For the text-containing cell, return its midpoint in (x, y) coordinate format. 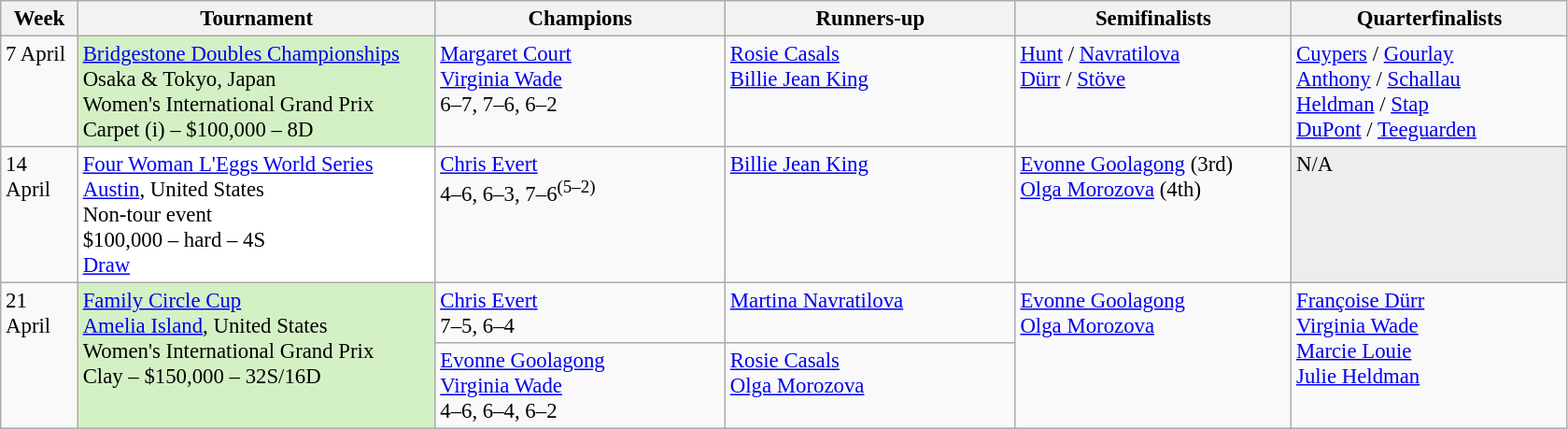
Hunt / Navratilova Dürr / Stöve (1153, 92)
Tournament (256, 19)
Champions (581, 19)
7 April (39, 92)
21 April (39, 356)
Chris Evert7–5, 6–4 (581, 314)
Family Circle Cup Amelia Island, United StatesWomen's International Grand PrixClay – $150,000 – 32S/16D (256, 356)
Cuypers / Gourlay Anthony / Schallau Heldman / Stap DuPont / Teeguarden (1430, 92)
Margaret Court Virginia Wade6–7, 7–6, 6–2 (581, 92)
Semifinalists (1153, 19)
Rosie Casals Billie Jean King (870, 92)
Chris Evert4–6, 6–3, 7–6(5–2) (581, 215)
N/A (1430, 215)
Evonne Goolagong (3rd) Olga Morozova (4th) (1153, 215)
Françoise Dürr Virginia Wade Marcie Louie Julie Heldman (1430, 356)
Runners-up (870, 19)
Rosie Casals Olga Morozova (870, 386)
Week (39, 19)
Quarterfinalists (1430, 19)
Martina Navratilova (870, 314)
Evonne Goolagong Virginia Wade4–6, 6–4, 6–2 (581, 386)
Evonne Goolagong Olga Morozova (1153, 356)
Four Woman L'Eggs World Series Austin, United StatesNon-tour event$100,000 – hard – 4SDraw (256, 215)
14 April (39, 215)
Billie Jean King (870, 215)
Bridgestone Doubles Championships Osaka & Tokyo, JapanWomen's International Grand PrixCarpet (i) – $100,000 – 8D (256, 92)
